Determine the (X, Y) coordinate at the center of the cell enclosing the given text.  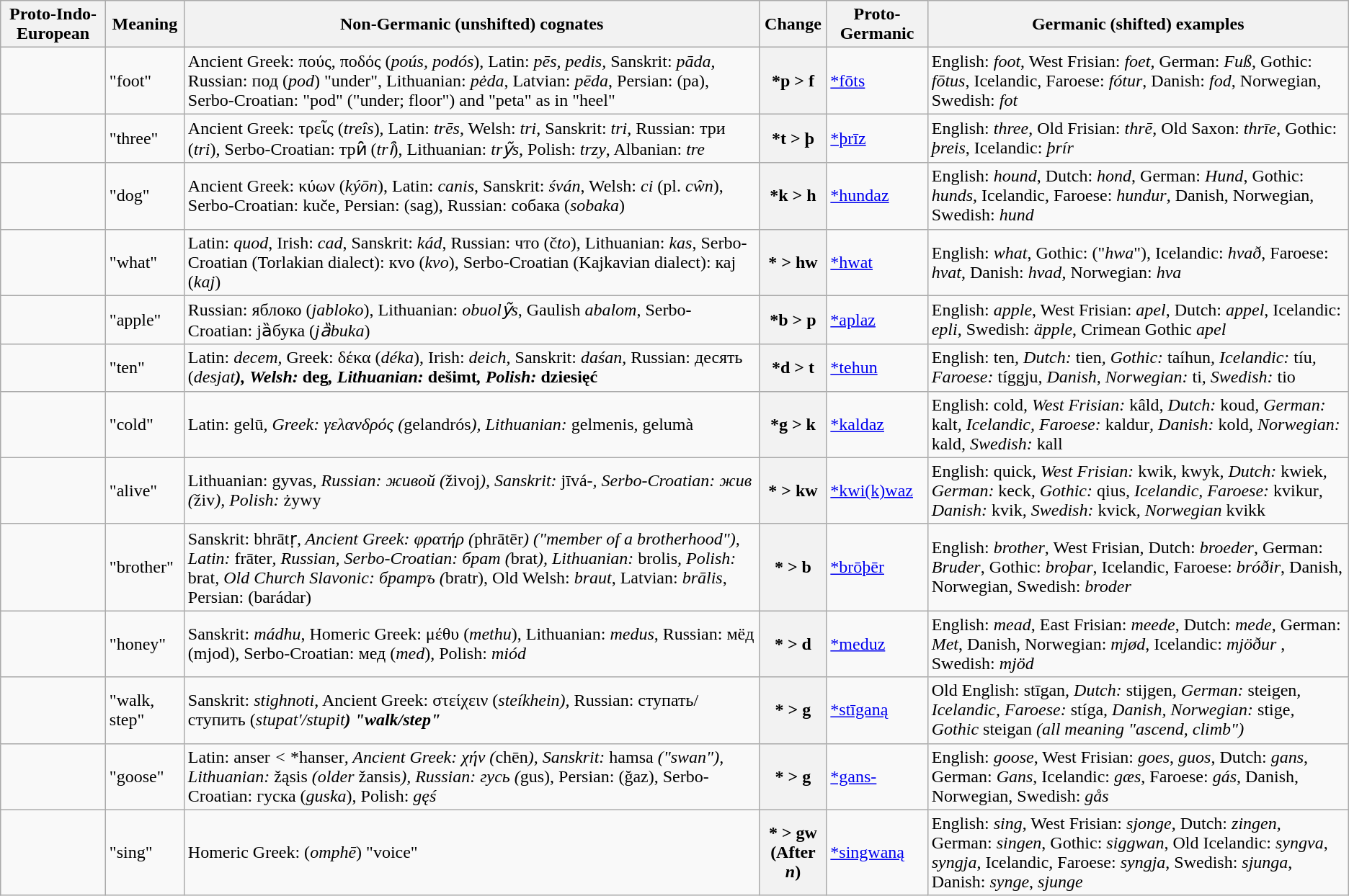
*k > h (793, 196)
*g > k (793, 424)
Ancient Greek: κύων (kýōn), Latin: canis, Sanskrit: śván, Welsh: ci (pl. cŵn), Serbo-Croatian: kuče, Persian: (sag), Russian: собака (sobaka) (471, 196)
English: hound, Dutch: hond, German: Hund, Gothic: hunds, Icelandic, Faroese: hundur, Danish, Norwegian, Swedish: hund (1138, 196)
Russian: яблоко (jabloko), Lithuanian: obuolỹs, Gaulish abalom, Serbo-Croatian: ја̏бука (jȁbuka) (471, 320)
English: brother, West Frisian, Dutch: broeder, German: Bruder, Gothic: broþar, Icelandic, Faroese: bróðir, Danish, Norwegian, Swedish: broder (1138, 568)
* > hw (793, 262)
English: what, Gothic: ("hwa"), Icelandic: hvað, Faroese: hvat, Danish: hvad, Norwegian: hva (1138, 262)
*stīganą (877, 710)
English: goose, West Frisian: goes, guos, Dutch: gans, German: Gans, Icelandic: gæs, Faroese: gás, Danish, Norwegian, Swedish: gås (1138, 776)
*hwat (877, 262)
"walk, step" (144, 710)
"dog" (144, 196)
Change (793, 24)
* > kw (793, 490)
Germanic (shifted) examples (1138, 24)
"apple" (144, 320)
"foot" (144, 81)
*hundaz (877, 196)
"sing" (144, 853)
* > gw (After n) (793, 853)
Lithuanian: gyvas, Russian: живой (živoj), Sanskrit: jīvá-, Serbo-Croatian: жив (živ), Polish: żywy (471, 490)
Sanskrit: stighnoti, Ancient Greek: στείχειν (steíkhein), Russian: ступать/ступить (stupat'/stupit) "walk/step" (471, 710)
Latin: decem, Greek: δέκα (déka), Irish: deich, Sanskrit: daśan, Russian: десять (desjat), Welsh: deg, Lithuanian: dešimt, Polish: dziesięć (471, 367)
"honey" (144, 644)
* > b (793, 568)
Non-Germanic (unshifted) cognates (471, 24)
Sanskrit: mádhu, Homeric Greek: μέθυ (methu), Lithuanian: medus, Russian: мёд (mjod), Serbo-Croatian: мед (med), Polish: miód (471, 644)
English: foot, West Frisian: foet, German: Fuß, Gothic: fōtus, Icelandic, Faroese: fótur, Danish: fod, Norwegian, Swedish: fot (1138, 81)
*fōts (877, 81)
Latin: gelū, Greek: γελανδρός (gelandrós), Lithuanian: gelmenis, gelumà (471, 424)
"what" (144, 262)
English: mead, East Frisian: meede, Dutch: mede, German: Met, Danish, Norwegian: mjød, Icelandic: mjöður , Swedish: mjöd (1138, 644)
*kaldaz (877, 424)
*b > p (793, 320)
"three" (144, 138)
*brōþēr (877, 568)
English: ten, Dutch: tien, Gothic: taíhun, Icelandic: tíu, Faroese: tíggju, Danish, Norwegian: ti, Swedish: tio (1138, 367)
*p > f (793, 81)
*gans- (877, 776)
English: three, Old Frisian: thrē, Old Saxon: thrīe, Gothic: þreis, Icelandic: þrír (1138, 138)
English: apple, West Frisian: apel, Dutch: appel, Icelandic: epli, Swedish: äpple, Crimean Gothic apel (1138, 320)
"cold" (144, 424)
Meaning (144, 24)
Proto-Indo-European (53, 24)
"alive" (144, 490)
*singwaną (877, 853)
*meduz (877, 644)
*t > þ (793, 138)
Homeric Greek: (omphē) "voice" (471, 853)
"goose" (144, 776)
Proto-Germanic (877, 24)
*kwi(k)waz (877, 490)
"brother" (144, 568)
* > d (793, 644)
English: cold, West Frisian: kâld, Dutch: koud, German: kalt, Icelandic, Faroese: kaldur, Danish: kold, Norwegian: kald, Swedish: kall (1138, 424)
*tehun (877, 367)
*þrīz (877, 138)
*d > t (793, 367)
"ten" (144, 367)
*aplaz (877, 320)
